From the cell containing the given text, extract its center point as [X, Y] coordinate. 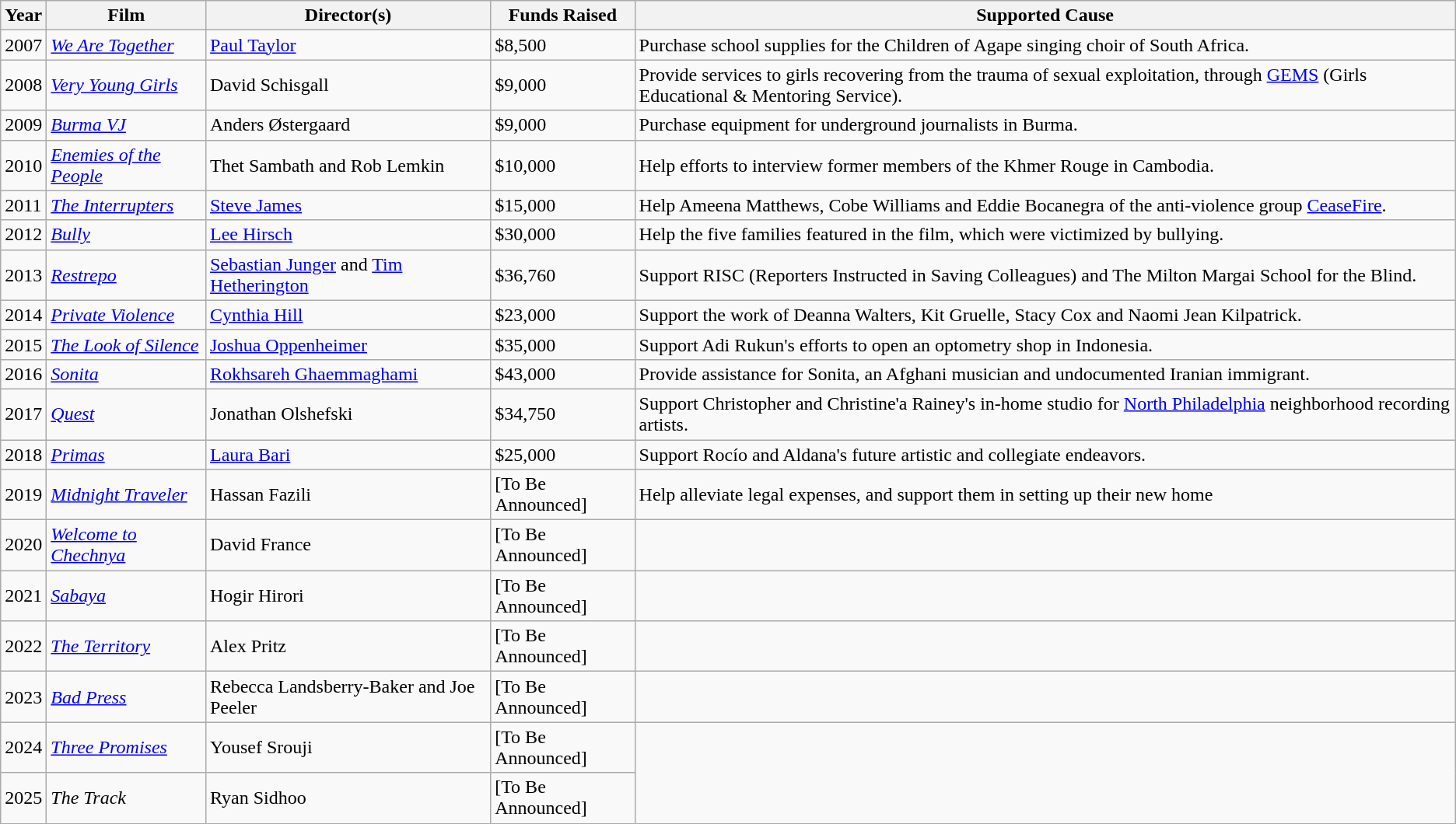
2022 [23, 647]
Alex Pritz [348, 647]
We Are Together [126, 45]
2013 [23, 275]
Help alleviate legal expenses, and support them in setting up their new home [1045, 494]
Sebastian Junger and Tim Hetherington [348, 275]
Paul Taylor [348, 45]
$8,500 [563, 45]
Funds Raised [563, 16]
Laura Bari [348, 455]
2012 [23, 235]
Support RISC (Reporters Instructed in Saving Colleagues) and The Milton Margai School for the Blind. [1045, 275]
Lee Hirsch [348, 235]
Bully [126, 235]
2025 [23, 798]
Steve James [348, 205]
Ryan Sidhoo [348, 798]
Private Violence [126, 315]
$34,750 [563, 414]
2024 [23, 748]
2023 [23, 697]
Enemies of the People [126, 165]
Bad Press [126, 697]
Welcome to Chechnya [126, 546]
$35,000 [563, 344]
Film [126, 16]
$43,000 [563, 374]
The Territory [126, 647]
2018 [23, 455]
Midnight Traveler [126, 494]
2010 [23, 165]
$15,000 [563, 205]
Jonathan Olshefski [348, 414]
Support Christopher and Christine'a Rainey's in-home studio for North Philadelphia neighborhood recording artists. [1045, 414]
Hogir Hirori [348, 595]
$23,000 [563, 315]
2019 [23, 494]
Three Promises [126, 748]
2015 [23, 344]
David Schisgall [348, 86]
Very Young Girls [126, 86]
Primas [126, 455]
2014 [23, 315]
2016 [23, 374]
Rokhsareh Ghaemmaghami [348, 374]
David France [348, 546]
2017 [23, 414]
$36,760 [563, 275]
Rebecca Landsberry-Baker and Joe Peeler [348, 697]
Joshua Oppenheimer [348, 344]
The Look of Silence [126, 344]
2008 [23, 86]
Purchase equipment for underground journalists in Burma. [1045, 125]
2020 [23, 546]
$25,000 [563, 455]
Sabaya [126, 595]
Quest [126, 414]
Support Rocío and Aldana's future artistic and collegiate endeavors. [1045, 455]
2021 [23, 595]
2007 [23, 45]
Help Ameena Matthews, Cobe Williams and Eddie Bocanegra of the anti-violence group CeaseFire. [1045, 205]
Thet Sambath and Rob Lemkin [348, 165]
Help the five families featured in the film, which were victimized by bullying. [1045, 235]
Yousef Srouji [348, 748]
Help efforts to interview former members of the Khmer Rouge in Cambodia. [1045, 165]
Anders Østergaard [348, 125]
Purchase school supplies for the Children of Agape singing choir of South Africa. [1045, 45]
Director(s) [348, 16]
2009 [23, 125]
Supported Cause [1045, 16]
Burma VJ [126, 125]
2011 [23, 205]
Year [23, 16]
Support the work of Deanna Walters, Kit Gruelle, Stacy Cox and Naomi Jean Kilpatrick. [1045, 315]
$10,000 [563, 165]
$30,000 [563, 235]
Provide services to girls recovering from the trauma of sexual exploitation, through GEMS (Girls Educational & Mentoring Service). [1045, 86]
Sonita [126, 374]
Cynthia Hill [348, 315]
Restrepo [126, 275]
The Interrupters [126, 205]
The Track [126, 798]
Hassan Fazili [348, 494]
Support Adi Rukun's efforts to open an optometry shop in Indonesia. [1045, 344]
Provide assistance for Sonita, an Afghani musician and undocumented Iranian immigrant. [1045, 374]
